Search for the cell housing the specified text and yield its (X, Y) center coordinate. 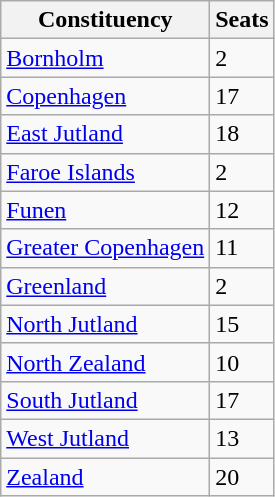
Funen (106, 210)
Bornholm (106, 58)
South Jutland (106, 400)
11 (242, 248)
Copenhagen (106, 96)
13 (242, 438)
East Jutland (106, 134)
Greater Copenhagen (106, 248)
North Zealand (106, 362)
North Jutland (106, 324)
Zealand (106, 477)
18 (242, 134)
12 (242, 210)
Greenland (106, 286)
West Jutland (106, 438)
Faroe Islands (106, 172)
15 (242, 324)
Constituency (106, 20)
20 (242, 477)
10 (242, 362)
Seats (242, 20)
